Detect which cell encompasses the target text, then output its (X, Y) center coordinate. 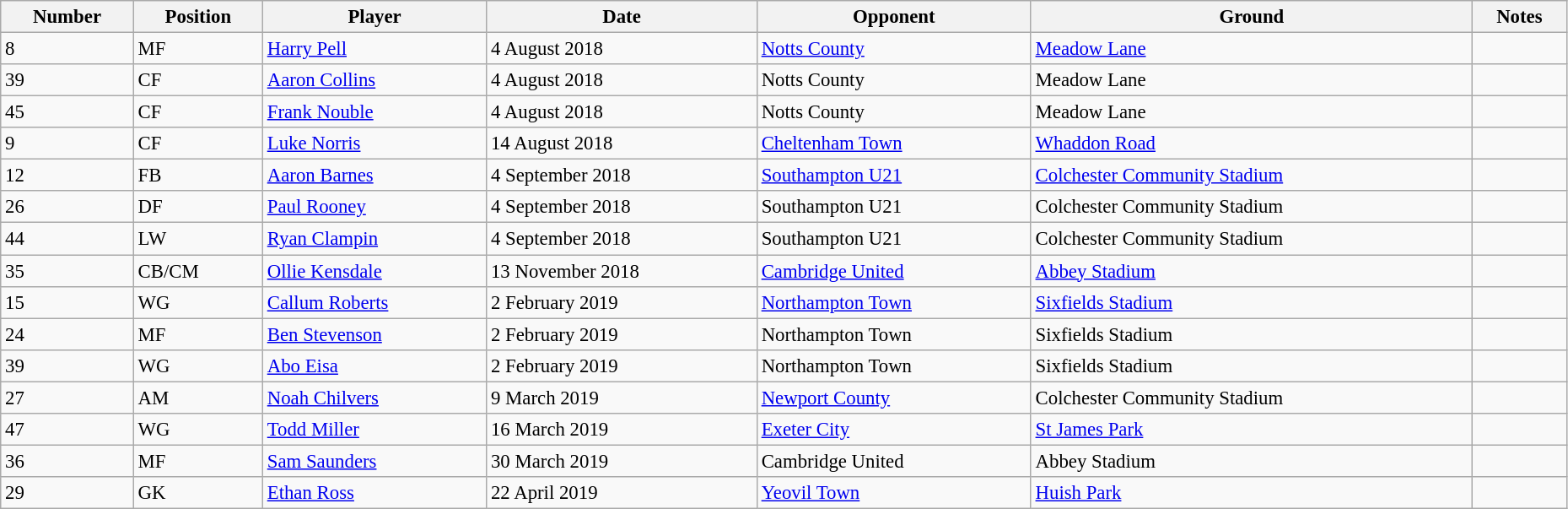
12 (67, 176)
Yeovil Town (894, 493)
Huish Park (1252, 493)
47 (67, 430)
AM (197, 398)
16 March 2019 (622, 430)
Opponent (894, 17)
Player (374, 17)
36 (67, 461)
Ollie Kensdale (374, 271)
Newport County (894, 398)
Ethan Ross (374, 493)
Callum Roberts (374, 302)
44 (67, 239)
LW (197, 239)
29 (67, 493)
Exeter City (894, 430)
35 (67, 271)
14 August 2018 (622, 143)
45 (67, 112)
15 (67, 302)
FB (197, 176)
Harry Pell (374, 49)
Position (197, 17)
Sam Saunders (374, 461)
St James Park (1252, 430)
Paul Rooney (374, 207)
26 (67, 207)
Notes (1519, 17)
13 November 2018 (622, 271)
8 (67, 49)
Noah Chilvers (374, 398)
Cheltenham Town (894, 143)
24 (67, 334)
Number (67, 17)
Ben Stevenson (374, 334)
Frank Nouble (374, 112)
Date (622, 17)
DF (197, 207)
Ground (1252, 17)
22 April 2019 (622, 493)
Ryan Clampin (374, 239)
Whaddon Road (1252, 143)
Aaron Collins (374, 80)
9 (67, 143)
9 March 2019 (622, 398)
30 March 2019 (622, 461)
27 (67, 398)
GK (197, 493)
Abo Eisa (374, 366)
CB/CM (197, 271)
Luke Norris (374, 143)
Todd Miller (374, 430)
Aaron Barnes (374, 176)
